Locate the cell with the specified text and output its [X, Y] center coordinate. 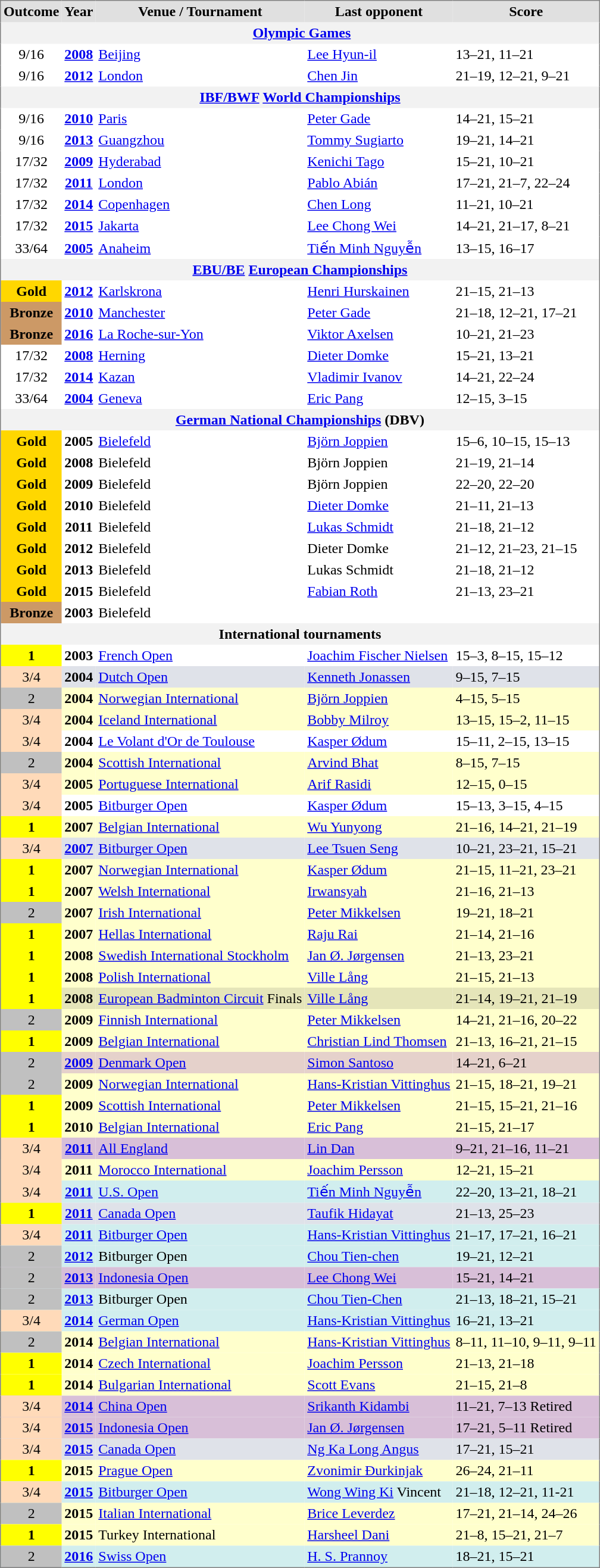
16–21, 13–21 [526, 1320]
Simon Santoso [379, 1063]
Joachim Fischer Nielsen [379, 655]
Le Volant d'Or de Toulouse [200, 741]
21–14, 19–21, 21–19 [526, 998]
17–21, 21–14, 24–26 [526, 1513]
21–15, 18–21, 19–21 [526, 1084]
21–13, 16–21, 21–15 [526, 1041]
15–3, 8–15, 15–12 [526, 655]
All England [200, 1148]
Srikanth Kidambi [379, 1406]
Copenhagen [200, 205]
Year [79, 12]
21–15, 21–8 [526, 1385]
14–21, 21–17, 8–21 [526, 226]
Prague Open [200, 1470]
Portuguese International [200, 784]
Chen Long [379, 205]
Wu Yunyong [379, 827]
Dutch Open [200, 677]
French Open [200, 655]
15–11, 2–15, 13–15 [526, 741]
Outcome [31, 12]
Karlskrona [200, 291]
Henri Hurskainen [379, 291]
Kazan [200, 377]
13–21, 11–21 [526, 55]
Lee Tsuen Seng [379, 848]
21–14, 21–16 [526, 934]
European Badminton Circuit Finals [200, 998]
Brice Leverdez [379, 1513]
19–21, 18–21 [526, 913]
12–15, 3–15 [526, 398]
14–21, 22–24 [526, 377]
9–21, 21–16, 11–21 [526, 1148]
Iceland International [200, 720]
Irwansyah [379, 891]
Morocco International [200, 1170]
German Open [200, 1320]
H. S. Prannoy [379, 1556]
Arvind Bhat [379, 763]
Ng Ka Long Angus [379, 1449]
21–13, 18–21, 15–21 [526, 1299]
Taufik Hidayat [379, 1213]
Swiss Open [200, 1556]
21–16, 14–21, 21–19 [526, 827]
Turkey International [200, 1535]
Wong Wing Ki Vincent [379, 1492]
International tournaments [300, 634]
Chen Jin [379, 76]
Raju Rai [379, 934]
15–21, 14–21 [526, 1277]
21–11, 21–13 [526, 505]
Kenneth Jonassen [379, 677]
19–21, 14–21 [526, 140]
Kenichi Tago [379, 162]
Fabian Roth [379, 591]
Chou Tien-chen [379, 1256]
11–21, 7–13 Retired [526, 1406]
21–16, 21–13 [526, 891]
21–18, 12–21, 11-21 [526, 1492]
22–20, 22–20 [526, 484]
8–15, 7–15 [526, 763]
15–6, 10–15, 15–13 [526, 441]
Olympic Games [300, 33]
German National Championships (DBV) [300, 420]
Finnish International [200, 1020]
21–18, 12–21, 17–21 [526, 313]
15–13, 3–15, 4–15 [526, 805]
Hyderabad [200, 162]
Manchester [200, 313]
21–15, 11–21, 23–21 [526, 870]
Tommy Sugiarto [379, 140]
14–21, 21–16, 20–22 [526, 1020]
Vladimir Ivanov [379, 377]
U.S. Open [200, 1192]
14–21, 6–21 [526, 1063]
22–20, 13–21, 18–21 [526, 1192]
Lin Dan [379, 1148]
21–13, 21–18 [526, 1363]
19–21, 12–21 [526, 1256]
4–15, 5–15 [526, 698]
10–21, 21–23 [526, 334]
Herning [200, 355]
12–15, 0–15 [526, 784]
17–21, 21–7, 22–24 [526, 183]
Bobby Milroy [379, 720]
21–19, 21–14 [526, 463]
Score [526, 12]
Geneva [200, 398]
21–15, 21–17 [526, 1127]
Christian Lind Thomsen [379, 1041]
Chou Tien-Chen [379, 1299]
Arif Rasidi [379, 784]
La Roche-sur-Yon [200, 334]
9–15, 7–15 [526, 677]
Guangzhou [200, 140]
EBU/BE European Championships [300, 270]
Paris [200, 119]
Italian International [200, 1513]
13–15, 15–2, 11–15 [526, 720]
21–17, 17–21, 16–21 [526, 1235]
12–21, 15–21 [526, 1170]
Czech International [200, 1363]
IBF/BWF World Championships [300, 98]
Polish International [200, 977]
11–21, 10–21 [526, 205]
Jakarta [200, 226]
Irish International [200, 913]
Swedish International Stockholm [200, 955]
Denmark Open [200, 1063]
Welsh International [200, 891]
Bulgarian International [200, 1385]
Beijing [200, 55]
21–19, 12–21, 9–21 [526, 76]
18–21, 15–21 [526, 1556]
21–12, 21–23, 21–15 [526, 548]
China Open [200, 1406]
8–11, 11–10, 9–11, 9–11 [526, 1342]
21–8, 15–21, 21–7 [526, 1535]
10–21, 23–21, 15–21 [526, 848]
21–13, 25–23 [526, 1213]
14–21, 15–21 [526, 119]
Viktor Axelsen [379, 334]
Last opponent [379, 12]
15–21, 13–21 [526, 355]
21–15, 15–21, 21–16 [526, 1105]
17–21, 15–21 [526, 1449]
13–15, 16–17 [526, 248]
17–21, 5–11 Retired [526, 1428]
Anaheim [200, 248]
Hellas International [200, 934]
Venue / Tournament [200, 12]
Pablo Abián [379, 183]
15–21, 10–21 [526, 162]
Scott Evans [379, 1385]
Harsheel Dani [379, 1535]
Zvonimir Đurkinjak [379, 1470]
26–24, 21–11 [526, 1470]
Lee Hyun-il [379, 55]
